Return (X, Y) of the center of cell containing provided text 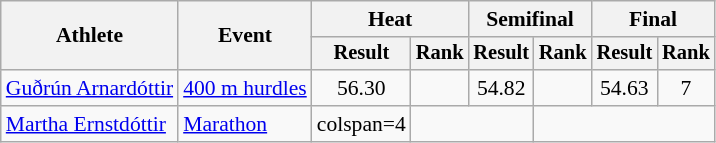
colspan=4 (362, 124)
Athlete (90, 36)
Guðrún Arnardóttir (90, 88)
Event (245, 36)
7 (686, 88)
54.82 (501, 88)
Marathon (245, 124)
400 m hurdles (245, 88)
56.30 (362, 88)
Semifinal (530, 19)
Martha Ernstdóttir (90, 124)
54.63 (625, 88)
Heat (390, 19)
Final (654, 19)
